Search for the cell housing the specified text and yield its [X, Y] center coordinate. 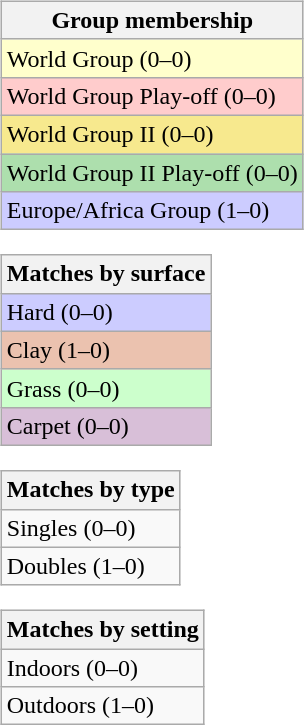
World Group Play-off (0–0) [152, 96]
World Group II Play-off (0–0) [152, 173]
World Group (0–0) [152, 58]
Clay (1–0) [106, 350]
Group membership [152, 20]
Indoors (0–0) [102, 668]
Grass (0–0) [106, 388]
Matches by type [90, 490]
Carpet (0–0) [106, 426]
Outdoors (1–0) [102, 706]
Hard (0–0) [106, 312]
Matches by setting [102, 630]
Matches by surface [106, 274]
Doubles (1–0) [90, 566]
World Group II (0–0) [152, 134]
Singles (0–0) [90, 528]
Europe/Africa Group (1–0) [152, 211]
